From the cell containing the given text, extract its center point as (X, Y) coordinate. 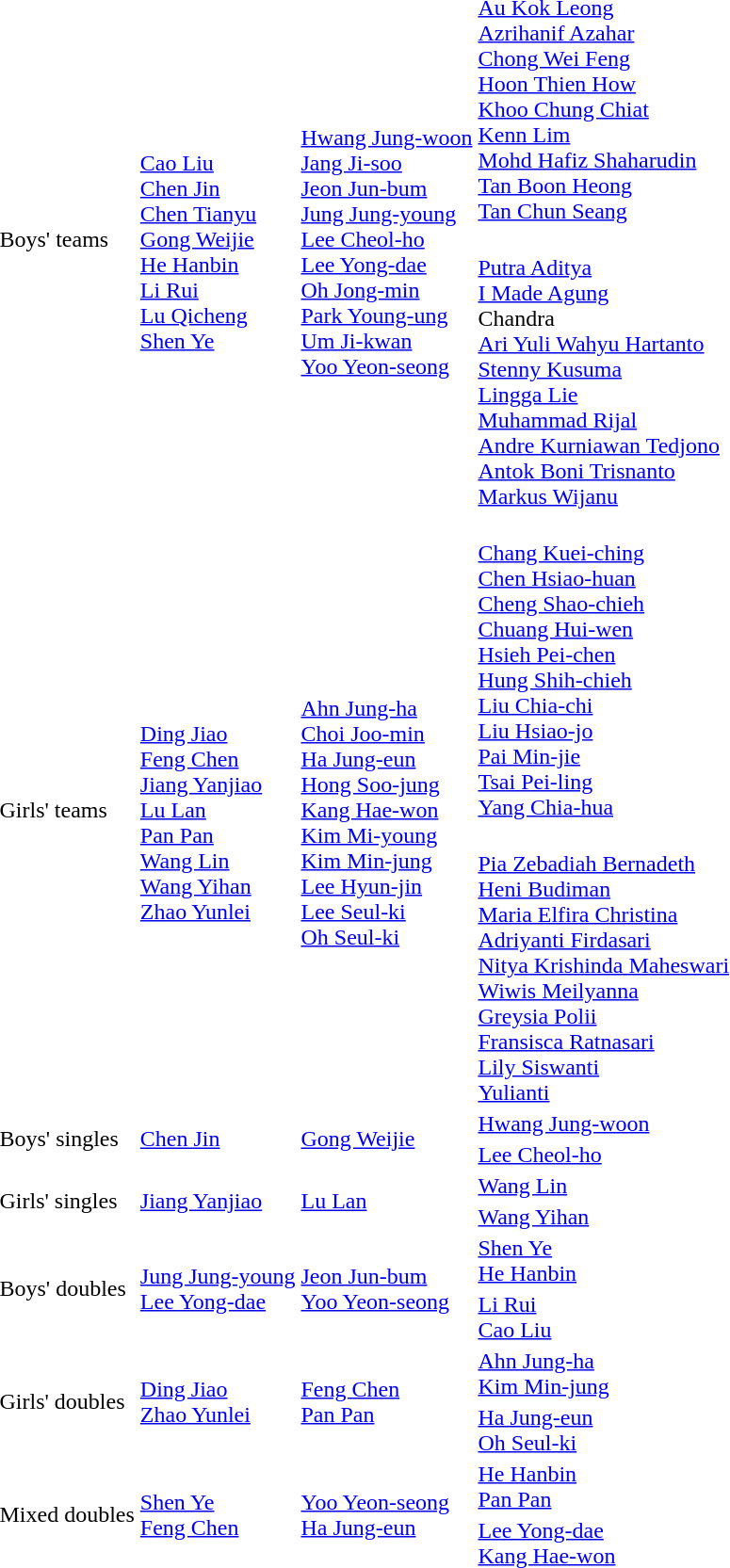
Jeon Jun-bum Yoo Yeon-seong (386, 1288)
Chen Jin (218, 1140)
Jiang Yanjiao (218, 1202)
Ahn Jung-haChoi Joo-minHa Jung-eunHong Soo-jungKang Hae-wonKim Mi-youngKim Min-jungLee Hyun-jinLee Seul-kiOh Seul-ki (386, 810)
Gong Weijie (386, 1140)
Feng Chen Pan Pan (386, 1401)
Jung Jung-young Lee Yong-dae (218, 1288)
Ding JiaoFeng ChenJiang YanjiaoLu LanPan PanWang LinWang YihanZhao Yunlei (218, 810)
Ding Jiao Zhao Yunlei (218, 1401)
Lu Lan (386, 1202)
